From the cell containing the given text, extract its center point as (x, y) coordinate. 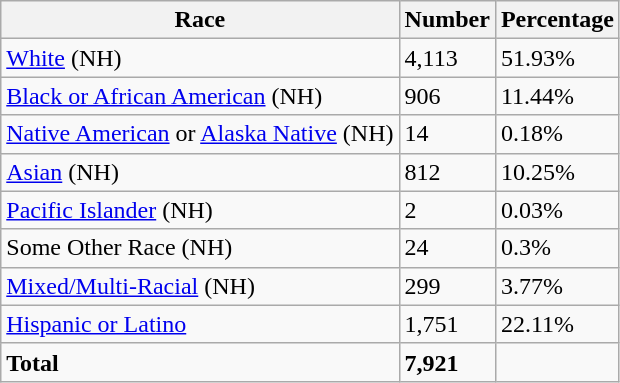
Pacific Islander (NH) (200, 210)
Native American or Alaska Native (NH) (200, 134)
906 (447, 96)
Mixed/Multi-Racial (NH) (200, 286)
Some Other Race (NH) (200, 248)
Asian (NH) (200, 172)
1,751 (447, 324)
10.25% (557, 172)
Hispanic or Latino (200, 324)
Number (447, 20)
7,921 (447, 362)
White (NH) (200, 58)
51.93% (557, 58)
0.18% (557, 134)
24 (447, 248)
0.3% (557, 248)
Percentage (557, 20)
Race (200, 20)
299 (447, 286)
22.11% (557, 324)
11.44% (557, 96)
14 (447, 134)
Black or African American (NH) (200, 96)
812 (447, 172)
2 (447, 210)
0.03% (557, 210)
4,113 (447, 58)
Total (200, 362)
3.77% (557, 286)
